Output the [x, y] coordinate of the center of the cell containing the given text.  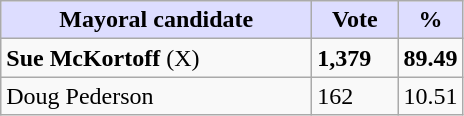
10.51 [430, 96]
Vote [355, 20]
Doug Pederson [156, 96]
162 [355, 96]
89.49 [430, 58]
% [430, 20]
Mayoral candidate [156, 20]
Sue McKortoff (X) [156, 58]
1,379 [355, 58]
